Detect which cell encompasses the target text, then output its [x, y] center coordinate. 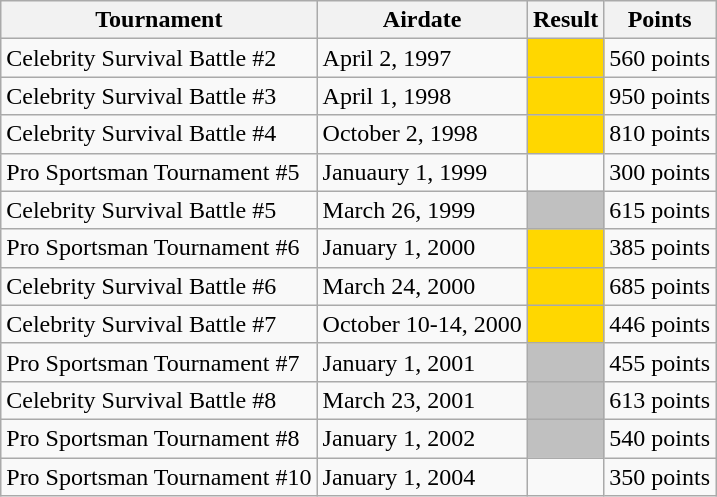
October 2, 1998 [422, 134]
385 points [660, 248]
January 1, 2004 [422, 477]
January 1, 2002 [422, 438]
Pro Sportsman Tournament #8 [159, 438]
Celebrity Survival Battle #5 [159, 210]
Pro Sportsman Tournament #6 [159, 248]
300 points [660, 172]
615 points [660, 210]
January 1, 2000 [422, 248]
810 points [660, 134]
Pro Sportsman Tournament #10 [159, 477]
Tournament [159, 20]
613 points [660, 400]
950 points [660, 96]
446 points [660, 324]
April 2, 1997 [422, 58]
March 26, 1999 [422, 210]
October 10-14, 2000 [422, 324]
350 points [660, 477]
Celebrity Survival Battle #2 [159, 58]
March 24, 2000 [422, 286]
Celebrity Survival Battle #7 [159, 324]
Celebrity Survival Battle #8 [159, 400]
Celebrity Survival Battle #6 [159, 286]
Pro Sportsman Tournament #7 [159, 362]
Januaury 1, 1999 [422, 172]
Pro Sportsman Tournament #5 [159, 172]
Celebrity Survival Battle #3 [159, 96]
685 points [660, 286]
560 points [660, 58]
540 points [660, 438]
January 1, 2001 [422, 362]
Celebrity Survival Battle #4 [159, 134]
Points [660, 20]
Airdate [422, 20]
April 1, 1998 [422, 96]
Result [565, 20]
March 23, 2001 [422, 400]
455 points [660, 362]
